Detect which cell encompasses the target text, then output its [x, y] center coordinate. 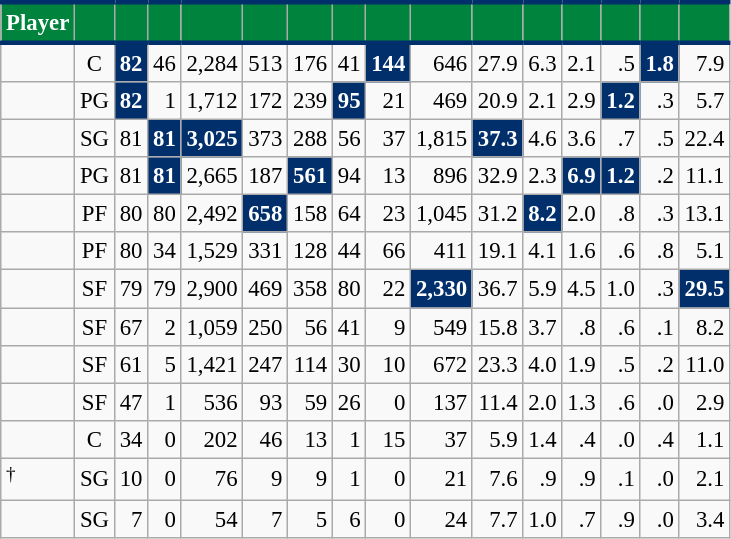
1,421 [212, 364]
672 [442, 364]
549 [442, 327]
513 [266, 62]
20.9 [497, 101]
2,330 [442, 289]
95 [348, 101]
4.1 [542, 251]
37.3 [497, 139]
2,900 [212, 289]
6.3 [542, 62]
26 [348, 402]
27.9 [497, 62]
15 [388, 439]
23.3 [497, 364]
1,815 [442, 139]
64 [348, 214]
1,045 [442, 214]
5.1 [704, 251]
536 [212, 402]
66 [388, 251]
2 [164, 327]
13.1 [704, 214]
47 [130, 402]
561 [310, 176]
1.6 [582, 251]
128 [310, 251]
1,712 [212, 101]
6 [348, 519]
250 [266, 327]
1.3 [582, 402]
76 [212, 479]
7.7 [497, 519]
331 [266, 251]
54 [212, 519]
114 [310, 364]
3.6 [582, 139]
1.1 [704, 439]
2.3 [542, 176]
15.8 [497, 327]
93 [266, 402]
3,025 [212, 139]
22.4 [704, 139]
22 [388, 289]
144 [388, 62]
36.7 [497, 289]
2,492 [212, 214]
172 [266, 101]
11.1 [704, 176]
23 [388, 214]
187 [266, 176]
31.2 [497, 214]
94 [348, 176]
32.9 [497, 176]
239 [310, 101]
358 [310, 289]
59 [310, 402]
411 [442, 251]
29.5 [704, 289]
4.5 [582, 289]
7.9 [704, 62]
30 [348, 364]
158 [310, 214]
2,284 [212, 62]
646 [442, 62]
44 [348, 251]
6.9 [582, 176]
1.4 [542, 439]
† [38, 479]
896 [442, 176]
Player [38, 22]
373 [266, 139]
24 [442, 519]
3.7 [542, 327]
61 [130, 364]
137 [442, 402]
3.4 [704, 519]
2,665 [212, 176]
67 [130, 327]
11.0 [704, 364]
288 [310, 139]
1,529 [212, 251]
11.4 [497, 402]
5.7 [704, 101]
658 [266, 214]
4.0 [542, 364]
4.6 [542, 139]
7.6 [497, 479]
1.8 [660, 62]
247 [266, 364]
176 [310, 62]
1.9 [582, 364]
1,059 [212, 327]
202 [212, 439]
19.1 [497, 251]
